Search for the cell housing the specified text and yield its (X, Y) center coordinate. 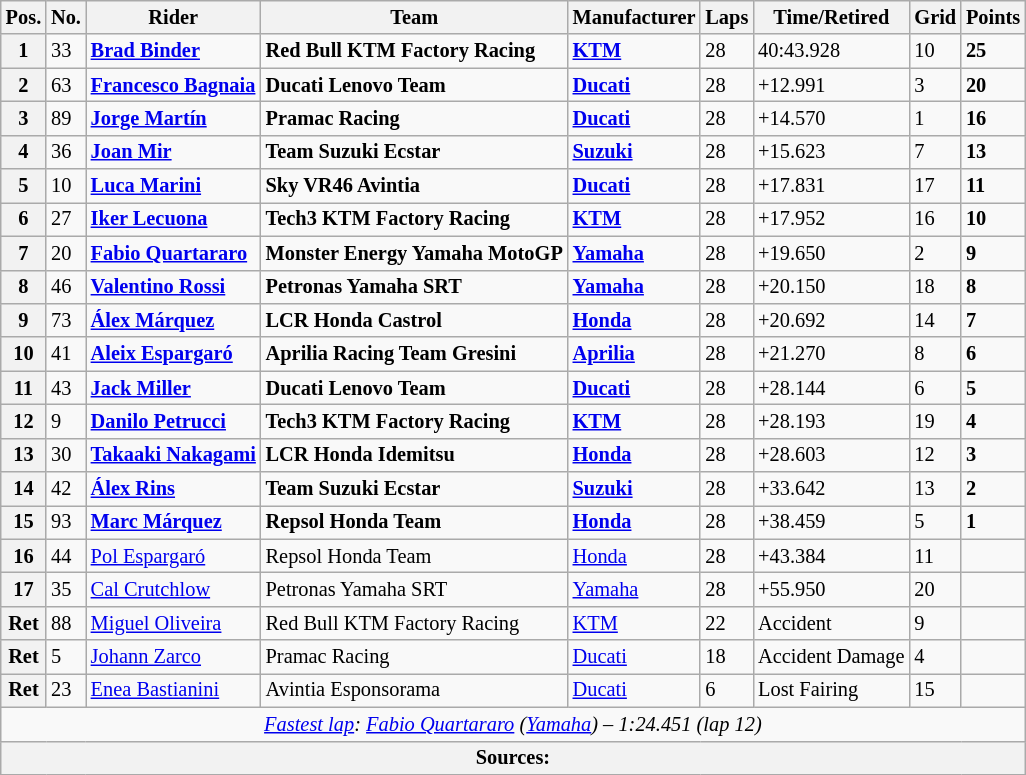
Accident Damage (831, 657)
Brad Binder (174, 51)
Time/Retired (831, 17)
Johann Zarco (174, 657)
63 (66, 85)
46 (66, 287)
Aprilia Racing Team Gresini (414, 354)
89 (66, 118)
27 (66, 219)
+28.603 (831, 455)
Monster Energy Yamaha MotoGP (414, 253)
33 (66, 51)
Points (993, 17)
Marc Márquez (174, 522)
Cal Crutchlow (174, 589)
LCR Honda Castrol (414, 320)
Fastest lap: Fabio Quartararo (Yamaha) – 1:24.451 (lap 12) (513, 724)
Laps (726, 17)
+38.459 (831, 522)
+28.144 (831, 388)
+33.642 (831, 489)
Aleix Espargaró (174, 354)
Fabio Quartararo (174, 253)
Joan Mir (174, 152)
+12.991 (831, 85)
25 (993, 51)
Sources: (513, 758)
88 (66, 623)
19 (935, 421)
+19.650 (831, 253)
+55.950 (831, 589)
+15.623 (831, 152)
+20.692 (831, 320)
Jorge Martín (174, 118)
Pol Espargaró (174, 556)
+20.150 (831, 287)
+17.831 (831, 186)
41 (66, 354)
Jack Miller (174, 388)
Álex Márquez (174, 320)
Miguel Oliveira (174, 623)
Álex Rins (174, 489)
73 (66, 320)
Sky VR46 Avintia (414, 186)
LCR Honda Idemitsu (414, 455)
+17.952 (831, 219)
Accident (831, 623)
36 (66, 152)
Avintia Esponsorama (414, 690)
Manufacturer (634, 17)
Team (414, 17)
Takaaki Nakagami (174, 455)
42 (66, 489)
Lost Fairing (831, 690)
Enea Bastianini (174, 690)
35 (66, 589)
40:43.928 (831, 51)
Valentino Rossi (174, 287)
Iker Lecuona (174, 219)
Pos. (24, 17)
Danilo Petrucci (174, 421)
43 (66, 388)
+21.270 (831, 354)
Grid (935, 17)
22 (726, 623)
+28.193 (831, 421)
Aprilia (634, 354)
+43.384 (831, 556)
93 (66, 522)
Rider (174, 17)
No. (66, 17)
Francesco Bagnaia (174, 85)
23 (66, 690)
30 (66, 455)
+14.570 (831, 118)
44 (66, 556)
Luca Marini (174, 186)
